Capture the cell that displays the provided text and extract its (X, Y) central coordinate. 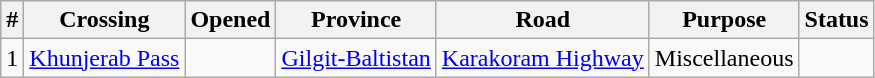
Crossing (104, 20)
Karakoram Highway (542, 58)
Road (542, 20)
Opened (230, 20)
Province (356, 20)
Status (836, 20)
Miscellaneous (724, 58)
Purpose (724, 20)
1 (12, 58)
Khunjerab Pass (104, 58)
Gilgit-Baltistan (356, 58)
# (12, 20)
